Pinpoint the cell where the given text exists, returning its [x, y] midpoint coordinate. 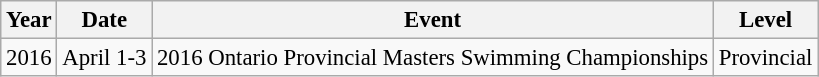
Provincial [765, 58]
2016 [29, 58]
Level [765, 20]
Year [29, 20]
2016 Ontario Provincial Masters Swimming Championships [433, 58]
April 1-3 [104, 58]
Date [104, 20]
Event [433, 20]
